Return the (X, Y) coordinate for the center point of the cell that contains the specified text.  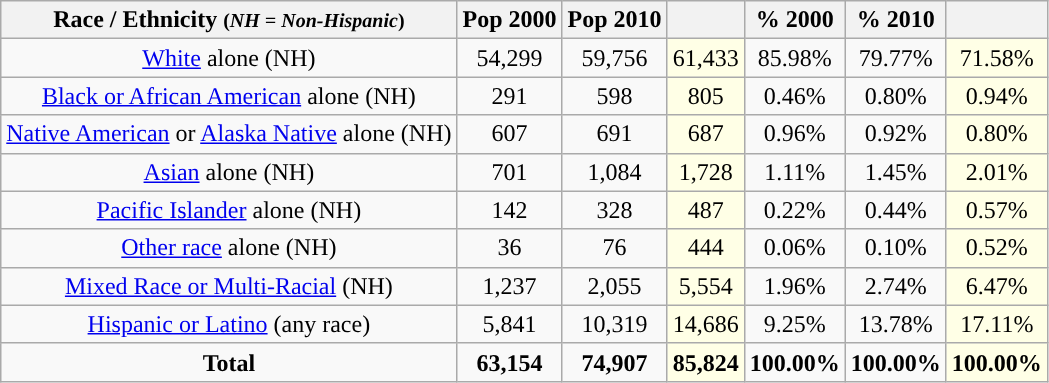
328 (614, 210)
1.96% (794, 286)
0.92% (896, 134)
444 (706, 248)
71.58% (996, 58)
687 (706, 134)
6.47% (996, 286)
54,299 (510, 58)
Asian alone (NH) (229, 172)
85,824 (706, 362)
Hispanic or Latino (any race) (229, 324)
9.25% (794, 324)
2.74% (896, 286)
805 (706, 96)
0.52% (996, 248)
487 (706, 210)
59,756 (614, 58)
76 (614, 248)
0.96% (794, 134)
Mixed Race or Multi-Racial (NH) (229, 286)
1,728 (706, 172)
291 (510, 96)
Pop 2010 (614, 20)
Native American or Alaska Native alone (NH) (229, 134)
691 (614, 134)
0.94% (996, 96)
Other race alone (NH) (229, 248)
Black or African American alone (NH) (229, 96)
5,841 (510, 324)
0.06% (794, 248)
0.10% (896, 248)
10,319 (614, 324)
Pop 2000 (510, 20)
0.22% (794, 210)
Total (229, 362)
142 (510, 210)
Pacific Islander alone (NH) (229, 210)
0.57% (996, 210)
0.46% (794, 96)
0.44% (896, 210)
63,154 (510, 362)
2,055 (614, 286)
1.45% (896, 172)
701 (510, 172)
14,686 (706, 324)
2.01% (996, 172)
598 (614, 96)
74,907 (614, 362)
85.98% (794, 58)
Race / Ethnicity (NH = Non-Hispanic) (229, 20)
17.11% (996, 324)
13.78% (896, 324)
% 2010 (896, 20)
White alone (NH) (229, 58)
607 (510, 134)
1,237 (510, 286)
36 (510, 248)
5,554 (706, 286)
% 2000 (794, 20)
79.77% (896, 58)
61,433 (706, 58)
1,084 (614, 172)
1.11% (794, 172)
